Find where the given text appears and provide that cell's center as (x, y) coordinate. 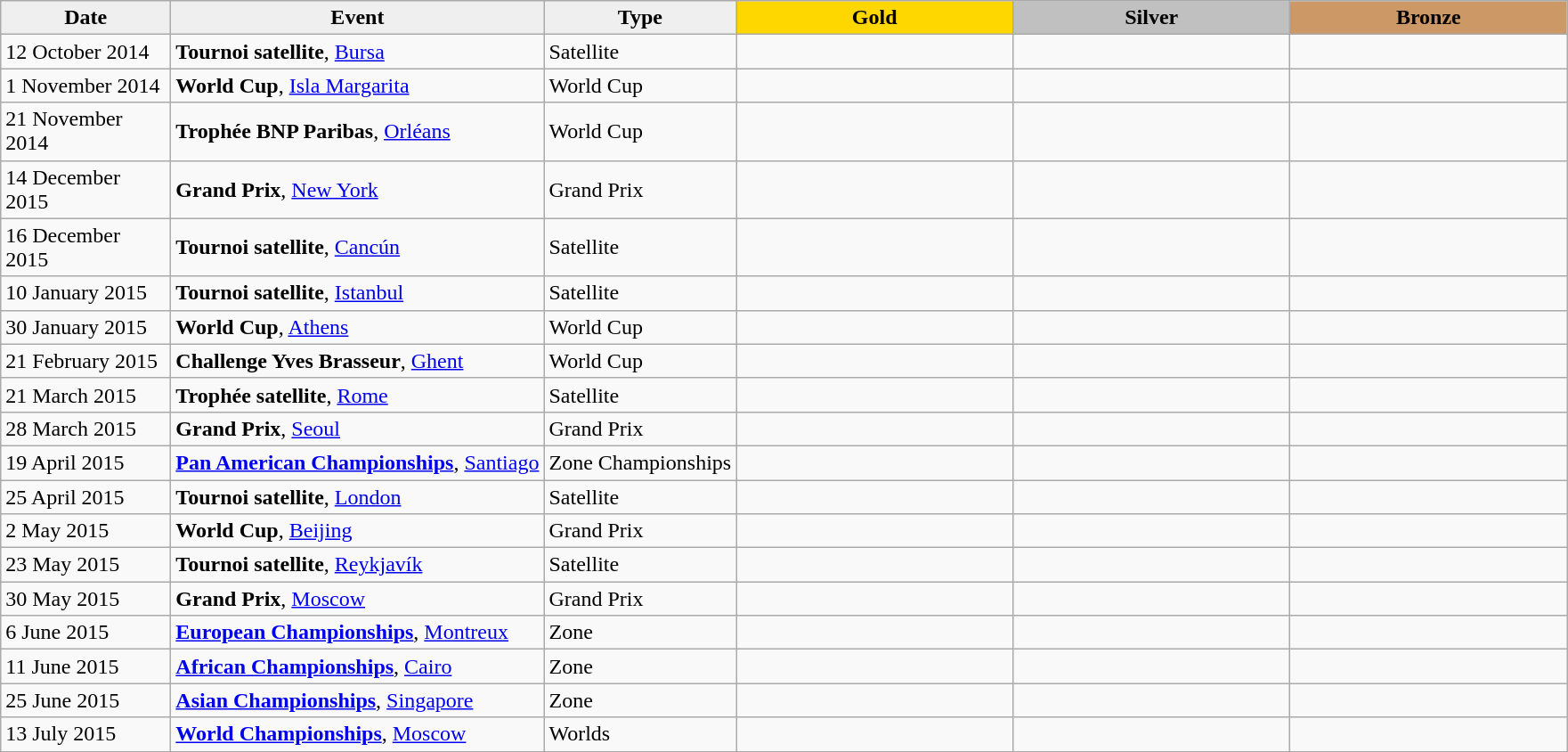
Gold (874, 18)
Grand Prix, New York (358, 189)
Silver (1152, 18)
Trophée BNP Paribas, Orléans (358, 132)
Zone Championships (640, 462)
25 April 2015 (85, 496)
Bronze (1428, 18)
Grand Prix, Moscow (358, 599)
14 December 2015 (85, 189)
World Cup, Athens (358, 327)
Date (85, 18)
30 May 2015 (85, 599)
Tournoi satellite, Istanbul (358, 293)
21 November 2014 (85, 132)
30 January 2015 (85, 327)
28 March 2015 (85, 429)
16 December 2015 (85, 248)
Worlds (640, 734)
World Championships, Moscow (358, 734)
Tournoi satellite, Bursa (358, 52)
21 March 2015 (85, 395)
Tournoi satellite, London (358, 496)
Trophée satellite, Rome (358, 395)
Type (640, 18)
Grand Prix, Seoul (358, 429)
13 July 2015 (85, 734)
11 June 2015 (85, 666)
Pan American Championships, Santiago (358, 462)
1 November 2014 (85, 86)
Tournoi satellite, Reykjavík (358, 565)
25 June 2015 (85, 700)
Tournoi satellite, Cancún (358, 248)
6 June 2015 (85, 633)
World Cup, Isla Margarita (358, 86)
12 October 2014 (85, 52)
African Championships, Cairo (358, 666)
European Championships, Montreux (358, 633)
Challenge Yves Brasseur, Ghent (358, 361)
10 January 2015 (85, 293)
Event (358, 18)
Asian Championships, Singapore (358, 700)
2 May 2015 (85, 531)
19 April 2015 (85, 462)
21 February 2015 (85, 361)
23 May 2015 (85, 565)
World Cup, Beijing (358, 531)
